Capture the cell that displays the provided text and extract its (X, Y) central coordinate. 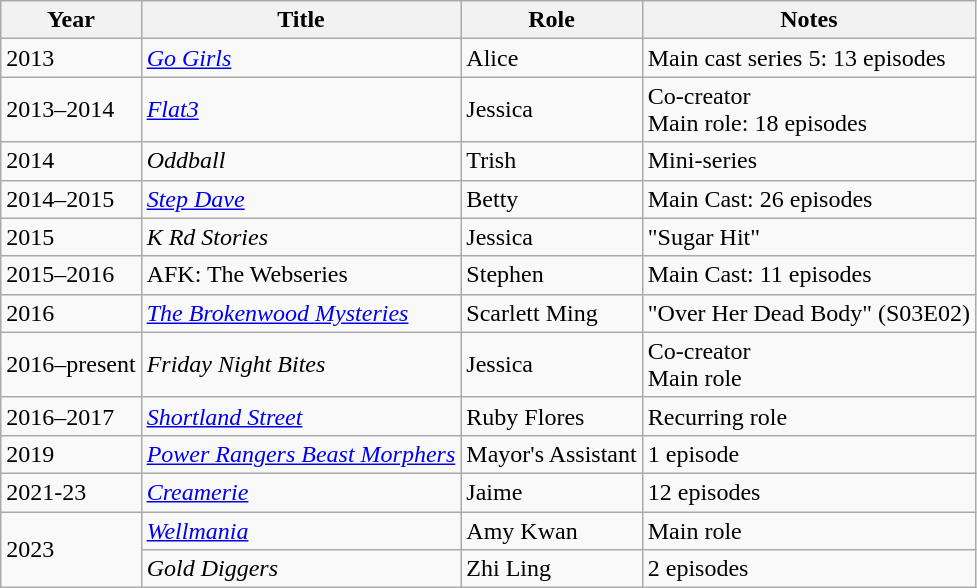
2021-23 (71, 492)
2014–2015 (71, 199)
Shortland Street (301, 416)
1 episode (808, 454)
2015 (71, 237)
AFK: The Webseries (301, 275)
2016–present (71, 364)
Zhi Ling (552, 569)
Co-creatorMain role: 18 episodes (808, 110)
Notes (808, 20)
Year (71, 20)
Ruby Flores (552, 416)
Trish (552, 161)
12 episodes (808, 492)
Title (301, 20)
Main Cast: 26 episodes (808, 199)
Wellmania (301, 531)
Step Dave (301, 199)
Alice (552, 58)
Creamerie (301, 492)
Co-creatorMain role (808, 364)
Flat3 (301, 110)
2016–2017 (71, 416)
Role (552, 20)
"Sugar Hit" (808, 237)
Amy Kwan (552, 531)
2019 (71, 454)
2013–2014 (71, 110)
Mayor's Assistant (552, 454)
Main role (808, 531)
K Rd Stories (301, 237)
Mini-series (808, 161)
Main Cast: 11 episodes (808, 275)
Gold Diggers (301, 569)
Power Rangers Beast Morphers (301, 454)
2014 (71, 161)
2016 (71, 313)
2013 (71, 58)
Stephen (552, 275)
Oddball (301, 161)
Main cast series 5: 13 episodes (808, 58)
2 episodes (808, 569)
The Brokenwood Mysteries (301, 313)
Go Girls (301, 58)
2015–2016 (71, 275)
Jaime (552, 492)
"Over Her Dead Body" (S03E02) (808, 313)
Recurring role (808, 416)
2023 (71, 550)
Friday Night Bites (301, 364)
Scarlett Ming (552, 313)
Betty (552, 199)
